Search for the cell housing the specified text and yield its (x, y) center coordinate. 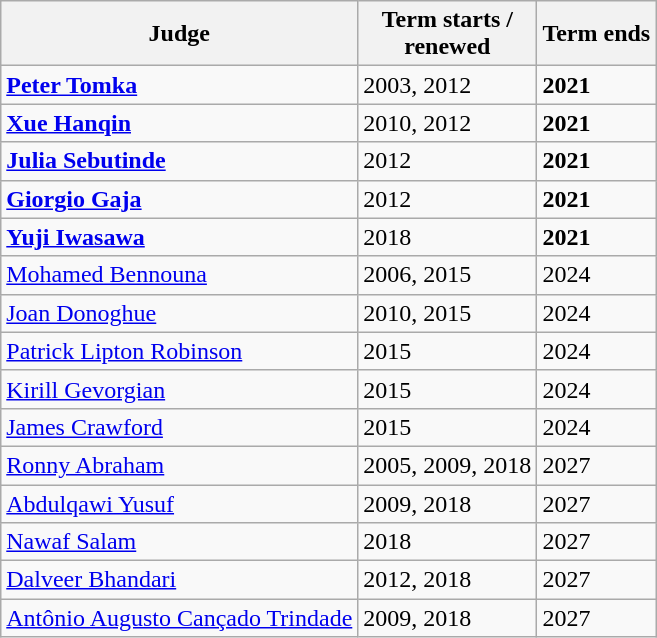
Abdulqawi Yusuf (180, 503)
Giorgio Gaja (180, 199)
Term ends (596, 34)
2006, 2015 (448, 275)
Julia Sebutinde (180, 161)
Judge (180, 34)
James Crawford (180, 427)
2012, 2018 (448, 580)
Xue Hanqin (180, 123)
2010, 2012 (448, 123)
Yuji Iwasawa (180, 237)
Nawaf Salam (180, 542)
Patrick Lipton Robinson (180, 351)
2010, 2015 (448, 313)
Mohamed Bennouna (180, 275)
Kirill Gevorgian (180, 389)
Antônio Augusto Cançado Trindade (180, 618)
Joan Donoghue (180, 313)
Ronny Abraham (180, 465)
Term starts / renewed (448, 34)
Peter Tomka (180, 85)
Dalveer Bhandari (180, 580)
2003, 2012 (448, 85)
2005, 2009, 2018 (448, 465)
